Scan for the cell matching the given text and deliver its (X, Y) coordinate at center. 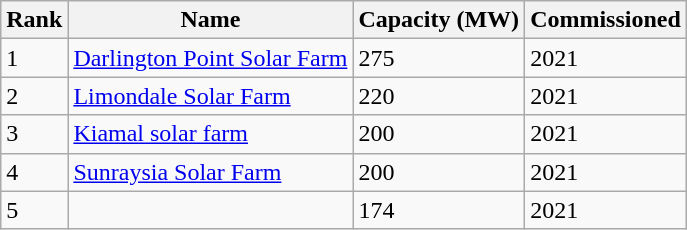
Kiamal solar farm (210, 134)
275 (439, 58)
Name (210, 20)
220 (439, 96)
5 (34, 210)
Capacity (MW) (439, 20)
1 (34, 58)
Commissioned (606, 20)
174 (439, 210)
Darlington Point Solar Farm (210, 58)
2 (34, 96)
3 (34, 134)
Sunraysia Solar Farm (210, 172)
Limondale Solar Farm (210, 96)
Rank (34, 20)
4 (34, 172)
